Return [X, Y] of the center of cell containing provided text 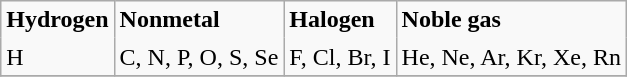
Hydrogen [58, 20]
F, Cl, Br, I [340, 56]
H [58, 56]
Noble gas [511, 20]
Nonmetal [199, 20]
He, Ne, Ar, Kr, Xe, Rn [511, 56]
Halogen [340, 20]
C, N, P, O, S, Se [199, 56]
